Find where the given text appears and provide that cell's center as (x, y) coordinate. 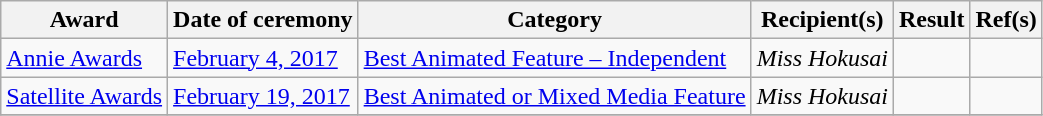
Recipient(s) (822, 20)
February 4, 2017 (264, 58)
Category (554, 20)
Award (84, 20)
Date of ceremony (264, 20)
February 19, 2017 (264, 96)
Best Animated or Mixed Media Feature (554, 96)
Ref(s) (1006, 20)
Satellite Awards (84, 96)
Annie Awards (84, 58)
Result (932, 20)
Best Animated Feature – Independent (554, 58)
